Locate the cell with the specified text and output its (x, y) center coordinate. 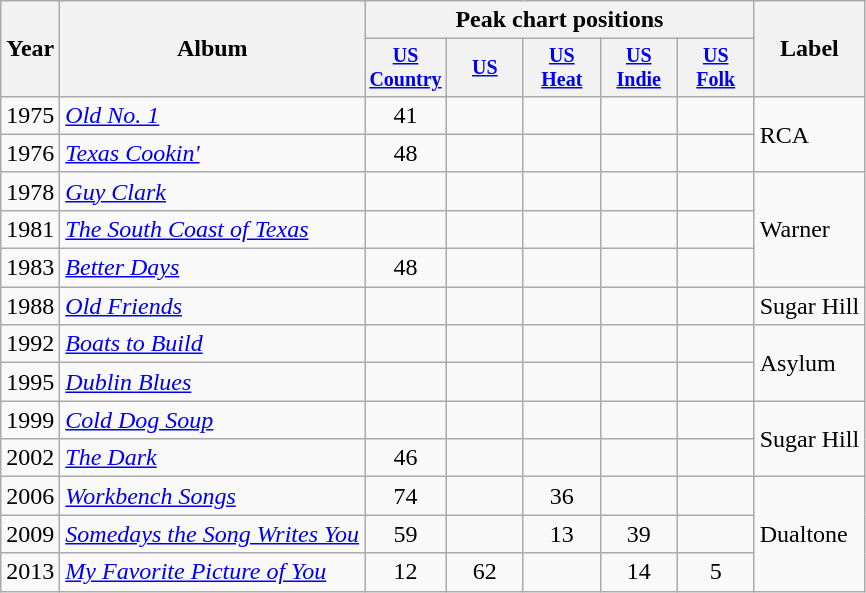
1978 (30, 191)
Cold Dog Soup (212, 420)
Somedays the Song Writes You (212, 534)
Texas Cookin' (212, 153)
2013 (30, 572)
1975 (30, 115)
1988 (30, 306)
1999 (30, 420)
Album (212, 49)
US Indie (638, 68)
Guy Clark (212, 191)
Label (809, 49)
41 (406, 115)
2009 (30, 534)
Warner (809, 229)
Peak chart positions (560, 20)
Dualtone (809, 534)
5 (716, 572)
Dublin Blues (212, 382)
1995 (30, 382)
74 (406, 496)
1981 (30, 229)
1983 (30, 268)
Asylum (809, 363)
62 (484, 572)
Old No. 1 (212, 115)
US (484, 68)
Year (30, 49)
12 (406, 572)
US Folk (716, 68)
2006 (30, 496)
14 (638, 572)
The South Coast of Texas (212, 229)
RCA (809, 134)
59 (406, 534)
2002 (30, 458)
Old Friends (212, 306)
The Dark (212, 458)
46 (406, 458)
36 (562, 496)
Boats to Build (212, 344)
Workbench Songs (212, 496)
39 (638, 534)
US Heat (562, 68)
13 (562, 534)
US Country (406, 68)
Better Days (212, 268)
My Favorite Picture of You (212, 572)
1992 (30, 344)
1976 (30, 153)
